Identify which cell holds the provided text, then report its (x, y) central coordinate. 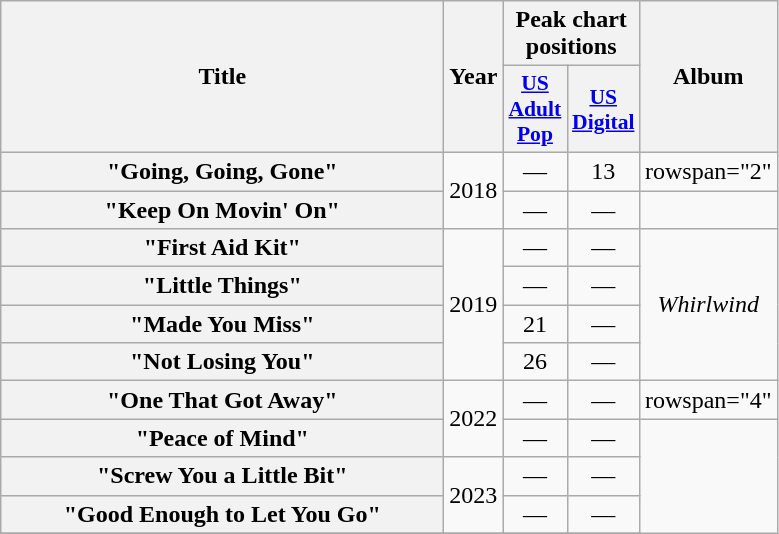
Title (222, 77)
US Adult Pop (535, 110)
"Screw You a Little Bit" (222, 476)
13 (603, 171)
"One That Got Away" (222, 400)
"Good Enough to Let You Go" (222, 514)
21 (535, 324)
"First Aid Kit" (222, 248)
Whirlwind (708, 305)
"Peace of Mind" (222, 438)
rowspan="2" (708, 171)
"Little Things" (222, 286)
"Made You Miss" (222, 324)
USDigital (603, 110)
Peak chart positions (572, 34)
rowspan="4" (708, 400)
Year (474, 77)
26 (535, 362)
2022 (474, 419)
2019 (474, 305)
2023 (474, 495)
"Going, Going, Gone" (222, 171)
"Not Losing You" (222, 362)
Album (708, 77)
"Keep On Movin' On" (222, 209)
2018 (474, 190)
